Scan for the cell matching the given text and deliver its (X, Y) coordinate at center. 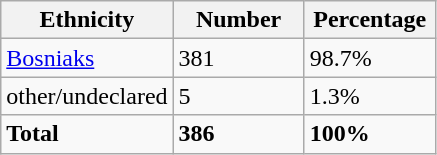
5 (238, 96)
386 (238, 134)
Ethnicity (87, 20)
Percentage (370, 20)
other/undeclared (87, 96)
Number (238, 20)
1.3% (370, 96)
381 (238, 58)
100% (370, 134)
Bosniaks (87, 58)
Total (87, 134)
98.7% (370, 58)
